Output the [X, Y] coordinate of the center of the cell containing the given text.  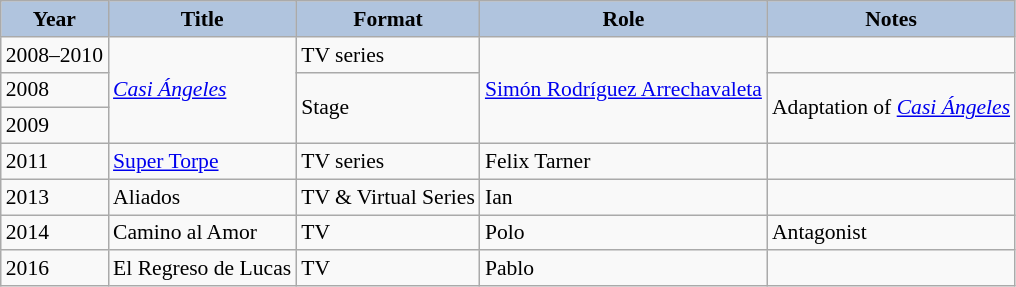
2014 [54, 233]
Year [54, 19]
2008–2010 [54, 55]
Pablo [624, 269]
Casi Ángeles [202, 90]
Polo [624, 233]
Super Torpe [202, 162]
Felix Tarner [624, 162]
2013 [54, 197]
Antagonist [891, 233]
Stage [388, 108]
Title [202, 19]
Simón Rodríguez Arrechavaleta [624, 90]
Aliados [202, 197]
TV & Virtual Series [388, 197]
Notes [891, 19]
El Regreso de Lucas [202, 269]
Role [624, 19]
Adaptation of Casi Ángeles [891, 108]
Format [388, 19]
Camino al Amor [202, 233]
2016 [54, 269]
2009 [54, 126]
2011 [54, 162]
2008 [54, 90]
Ian [624, 197]
